Capture the cell that displays the provided text and extract its (x, y) central coordinate. 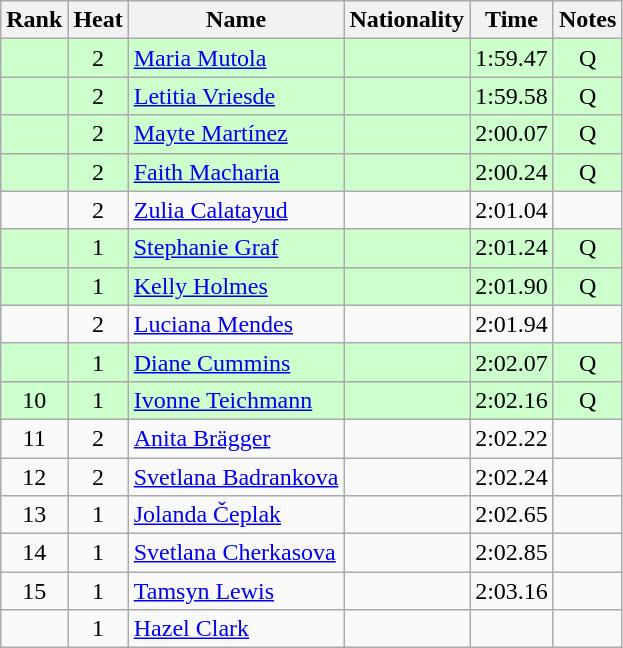
Time (512, 20)
1:59.47 (512, 58)
Stephanie Graf (236, 248)
14 (34, 553)
2:02.24 (512, 477)
12 (34, 477)
Heat (98, 20)
13 (34, 515)
Kelly Holmes (236, 286)
2:00.24 (512, 172)
2:02.85 (512, 553)
15 (34, 591)
Anita Brägger (236, 438)
2:03.16 (512, 591)
2:02.16 (512, 400)
Zulia Calatayud (236, 210)
Svetlana Cherkasova (236, 553)
2:00.07 (512, 134)
Jolanda Čeplak (236, 515)
10 (34, 400)
Name (236, 20)
Rank (34, 20)
11 (34, 438)
2:01.94 (512, 324)
Notes (587, 20)
Mayte Martínez (236, 134)
2:02.22 (512, 438)
2:02.65 (512, 515)
2:01.24 (512, 248)
2:01.04 (512, 210)
Diane Cummins (236, 362)
2:02.07 (512, 362)
2:01.90 (512, 286)
Maria Mutola (236, 58)
Ivonne Teichmann (236, 400)
Hazel Clark (236, 629)
Luciana Mendes (236, 324)
Nationality (407, 20)
Faith Macharia (236, 172)
Svetlana Badrankova (236, 477)
Letitia Vriesde (236, 96)
1:59.58 (512, 96)
Tamsyn Lewis (236, 591)
